Determine the (X, Y) coordinate at the center of the cell enclosing the given text.  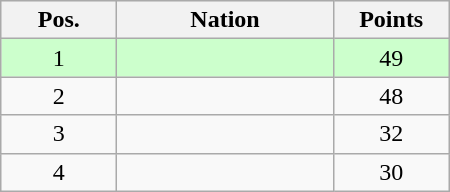
48 (391, 96)
30 (391, 172)
1 (59, 58)
32 (391, 134)
Nation (225, 20)
Pos. (59, 20)
3 (59, 134)
4 (59, 172)
Points (391, 20)
2 (59, 96)
49 (391, 58)
